Pinpoint the cell where the given text exists, returning its [x, y] midpoint coordinate. 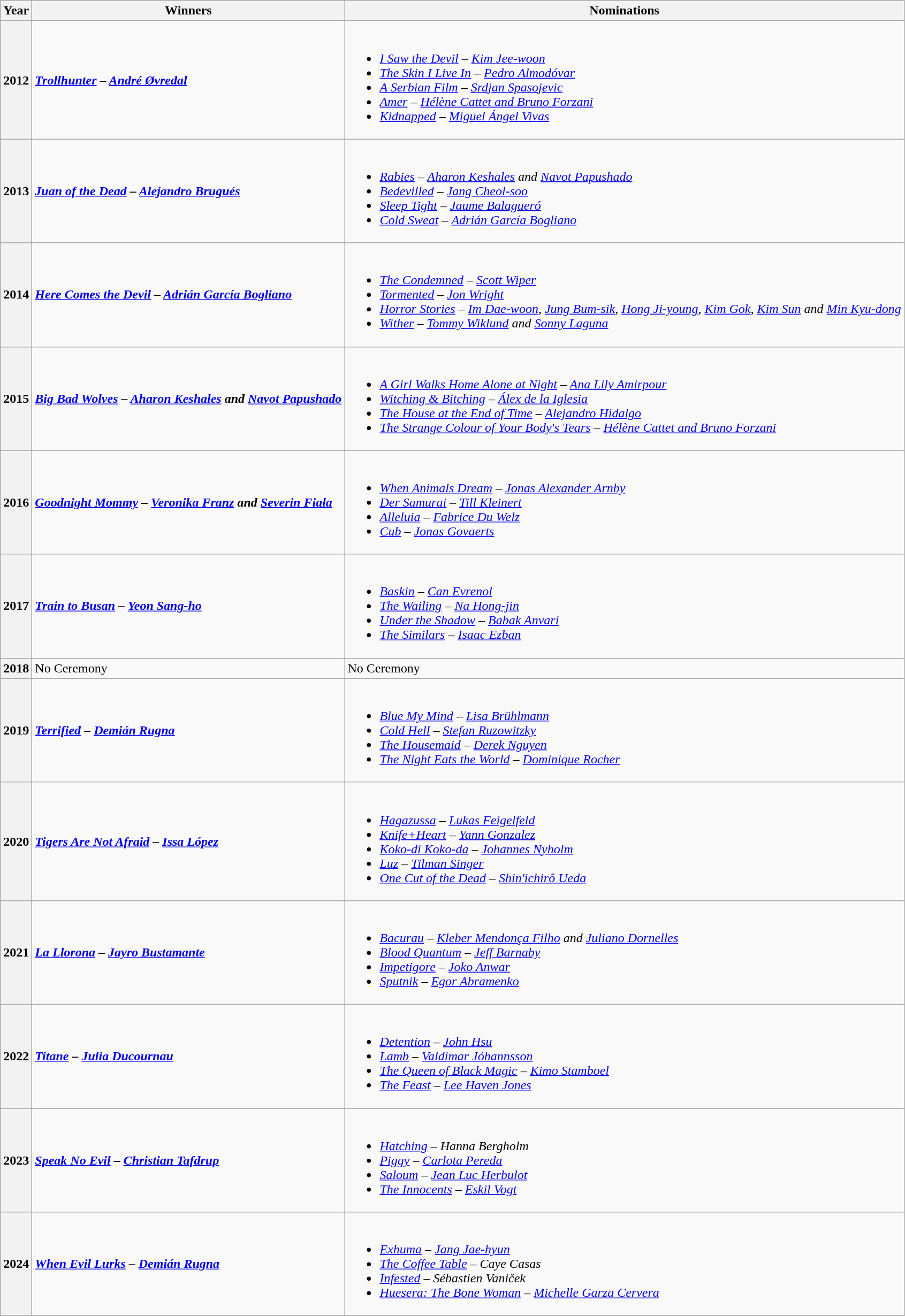
La Llorona – Jayro Bustamante [188, 952]
2023 [16, 1160]
Train to Busan – Yeon Sang-ho [188, 606]
Juan of the Dead – Alejandro Brugués [188, 191]
Rabies – Aharon Keshales and Navot PapushadoBedevilled – Jang Cheol-sooSleep Tight – Jaume BalagueróCold Sweat – Adrián García Bogliano [624, 191]
Big Bad Wolves – Aharon Keshales and Navot Papushado [188, 399]
Bacurau – Kleber Mendonça Filho and Juliano DornellesBlood Quantum – Jeff BarnabyImpetigore – Joko AnwarSputnik – Egor Abramenko [624, 952]
2012 [16, 80]
2022 [16, 1056]
Baskin – Can EvrenolThe Wailing – Na Hong-jinUnder the Shadow – Babak AnvariThe Similars – Isaac Ezban [624, 606]
Winners [188, 11]
When Evil Lurks – Demián Rugna [188, 1264]
Goodnight Mommy – Veronika Franz and Severin Fiala [188, 502]
2014 [16, 295]
2015 [16, 399]
When Animals Dream – Jonas Alexander ArnbyDer Samurai – Till KleinertAlleluia – Fabrice Du WelzCub – Jonas Govaerts [624, 502]
2018 [16, 668]
Tigers Are Not Afraid – Issa López [188, 841]
2021 [16, 952]
2013 [16, 191]
Hagazussa – Lukas FeigelfeldKnife+Heart – Yann GonzalezKoko-di Koko-da – Johannes NyholmLuz – Tilman SingerOne Cut of the Dead – Shin'ichirô Ueda [624, 841]
Blue My Mind – Lisa BrühlmannCold Hell – Stefan RuzowitzkyThe Housemaid – Derek NguyenThe Night Eats the World – Dominique Rocher [624, 730]
2016 [16, 502]
Speak No Evil – Christian Tafdrup [188, 1160]
Terrified – Demián Rugna [188, 730]
2024 [16, 1264]
Exhuma – Jang Jae-hyunThe Coffee Table – Caye CasasInfested – Sébastien VaničekHuesera: The Bone Woman – Michelle Garza Cervera [624, 1264]
Titane – Julia Ducournau [188, 1056]
Here Comes the Devil – Adrián García Bogliano [188, 295]
2019 [16, 730]
Nominations [624, 11]
Year [16, 11]
2020 [16, 841]
Detention – John HsuLamb – Valdimar JóhannssonThe Queen of Black Magic – Kimo StamboelThe Feast – Lee Haven Jones [624, 1056]
2017 [16, 606]
Trollhunter – André Øvredal [188, 80]
Hatching – Hanna BergholmPiggy – Carlota PeredaSaloum – Jean Luc HerbulotThe Innocents – Eskil Vogt [624, 1160]
